Extract the [x, y] coordinate from the center of the cell holding the provided text.  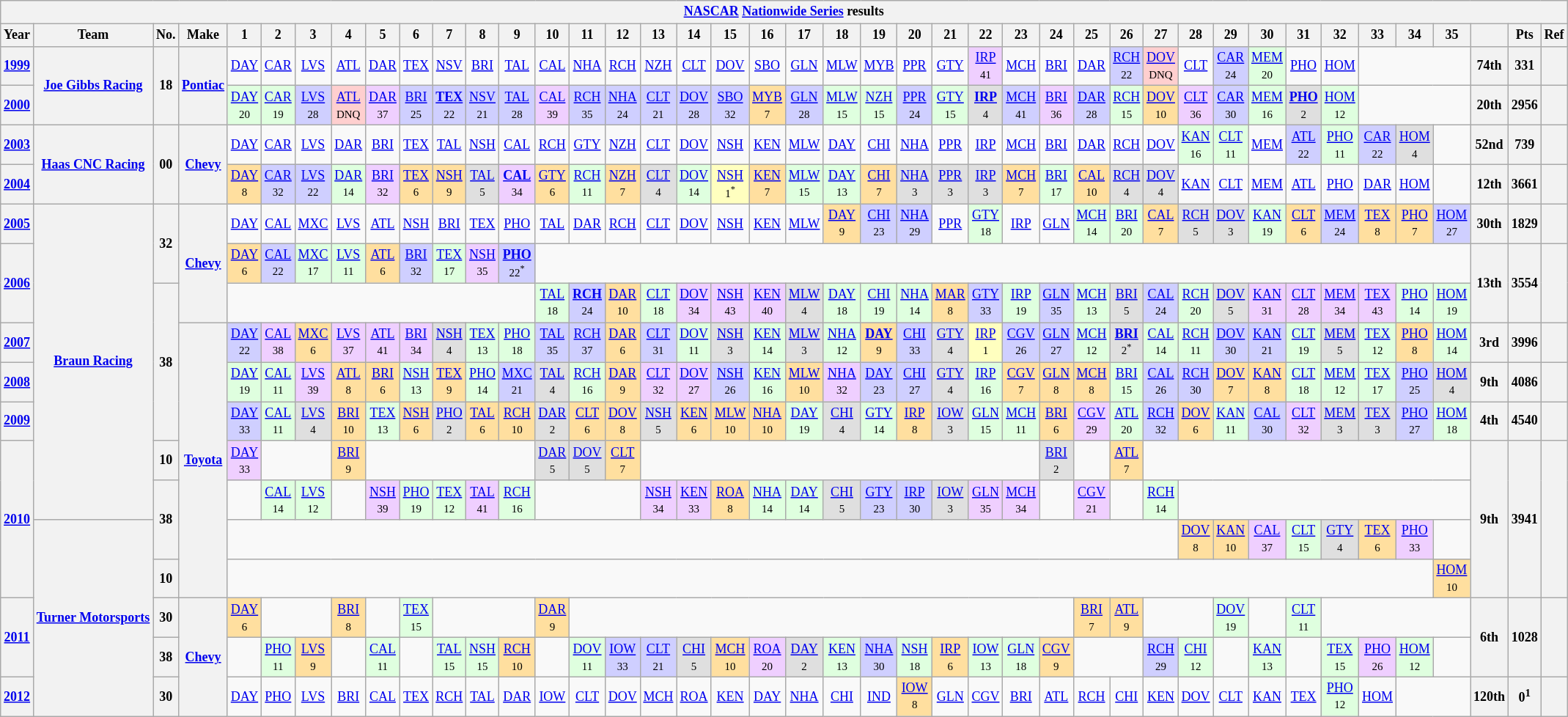
MEM24 [1340, 224]
KAN11 [1231, 422]
BRI5 [1127, 303]
TAL28 [517, 106]
ATLDNQ [349, 106]
DAR6 [622, 342]
LVS22 [313, 184]
DOV27 [694, 382]
PHO18 [517, 342]
5 [383, 35]
HOM27 [1451, 224]
9 [517, 35]
DAR5 [553, 460]
NHA32 [842, 382]
MCH41 [1021, 106]
KAN13 [1267, 658]
ATL20 [1127, 422]
CAL30 [1267, 422]
331 [1525, 66]
CLT7 [622, 460]
RCH32 [1161, 422]
IRP3 [985, 184]
MEM34 [1340, 303]
35 [1451, 35]
NHA3 [915, 184]
TEX9 [449, 382]
Toyota [204, 460]
MEM3 [1340, 422]
2008 [18, 382]
LVS28 [313, 106]
BRI34 [416, 342]
3554 [1525, 283]
739 [1525, 144]
DAY13 [842, 184]
RCH15 [1127, 106]
CAL38 [278, 342]
CHI4 [842, 422]
LVS9 [313, 658]
23 [1021, 35]
NSV21 [482, 106]
BRI17 [1057, 184]
20 [915, 35]
29 [1231, 35]
MEM5 [1340, 342]
HOM10 [1451, 578]
25 [1092, 35]
ATL7 [1127, 460]
MXC17 [313, 263]
KAN19 [1267, 224]
GTY14 [879, 422]
20th [1490, 106]
ATL8 [349, 382]
3 [313, 35]
MCH34 [1021, 500]
74th [1490, 66]
TEX3 [1378, 422]
4th [1490, 422]
CHI23 [879, 224]
DAY2 [803, 658]
6 [416, 35]
IOW13 [985, 658]
8 [482, 35]
CAR24 [1231, 66]
CLT15 [1303, 540]
MXC [313, 224]
MEM12 [1340, 382]
4086 [1525, 382]
DOV3 [1231, 224]
DAY18 [842, 303]
NSH13 [416, 382]
21 [950, 35]
IRP41 [985, 66]
2956 [1525, 106]
26 [1127, 35]
CAL37 [1267, 540]
CHI33 [915, 342]
MCH14 [1092, 224]
RCH22 [1127, 66]
Turner Motorsports [92, 618]
NSH35 [482, 263]
NHA12 [842, 342]
PHO8 [1415, 342]
2005 [18, 224]
16 [768, 35]
13th [1490, 283]
IOW33 [622, 658]
TEX43 [1378, 303]
HOM14 [1451, 342]
KAN21 [1267, 342]
MLW3 [803, 342]
CHI19 [879, 303]
NSH39 [383, 500]
CLT4 [658, 184]
NSH3 [730, 342]
TEX22 [449, 106]
DAR37 [383, 106]
BRI25 [416, 106]
MCH8 [1092, 382]
DAR10 [622, 303]
NZH15 [879, 106]
RCH14 [1161, 500]
CLT28 [1303, 303]
SBO [768, 66]
IRP1 [985, 342]
52nd [1490, 144]
MYB [879, 66]
IOW8 [915, 696]
01 [1525, 696]
HOM18 [1451, 422]
CAR19 [278, 106]
7 [449, 35]
MLW4 [803, 303]
KEN40 [768, 303]
PPR24 [915, 106]
Year [18, 35]
NASCAR Nationwide Series results [784, 12]
14 [694, 35]
IRP4 [985, 106]
ROA [694, 696]
CGV26 [1021, 342]
34 [1415, 35]
4540 [1525, 422]
IOW [553, 696]
DOV4 [1161, 184]
LVS12 [313, 500]
RCH24 [588, 303]
2000 [18, 106]
TAL6 [482, 422]
6th [1490, 638]
DAY23 [879, 382]
PHO25 [1415, 382]
CAL26 [1161, 382]
IRP6 [950, 658]
PHO26 [1378, 658]
NSH5 [658, 422]
CGV [985, 696]
KEN33 [694, 500]
NSH34 [658, 500]
DAY14 [803, 500]
1028 [1525, 638]
NSH6 [416, 422]
3661 [1525, 184]
PHO27 [1415, 422]
RCH30 [1196, 382]
GTY23 [879, 500]
ROA20 [768, 658]
DAR2 [553, 422]
RCH35 [588, 106]
KEN6 [694, 422]
CAL39 [553, 106]
CHI12 [1196, 658]
2011 [18, 638]
12 [622, 35]
CHI27 [915, 382]
ATL9 [1127, 618]
30th [1490, 224]
KEN14 [768, 342]
CGV29 [1092, 422]
GTY6 [553, 184]
3rd [1490, 342]
TEX8 [1378, 224]
IRP16 [985, 382]
DOV6 [1196, 422]
13 [658, 35]
33 [1378, 35]
PHO12 [1340, 696]
28 [1196, 35]
NSH15 [482, 658]
NSH1* [730, 184]
NHA24 [622, 106]
15 [730, 35]
CAL34 [517, 184]
2006 [18, 283]
00 [166, 164]
NSH4 [449, 342]
NHA10 [768, 422]
3996 [1525, 342]
KEN13 [842, 658]
RCH37 [588, 342]
KEN7 [768, 184]
RCH4 [1127, 184]
GLN15 [985, 422]
MXC21 [517, 382]
TAL35 [553, 342]
NHA30 [879, 658]
DOV7 [1231, 382]
CLT36 [1196, 106]
NSH26 [730, 382]
NSH43 [730, 303]
MCH13 [1092, 303]
KAN31 [1267, 303]
11 [588, 35]
HOM19 [1451, 303]
2003 [18, 144]
NSH9 [449, 184]
CAL7 [1161, 224]
27 [1161, 35]
DOV34 [694, 303]
1 [244, 35]
Make [204, 35]
SBO32 [730, 106]
Team [92, 35]
2009 [18, 422]
LVS37 [349, 342]
DOVDNQ [1161, 66]
CLT31 [658, 342]
MAR8 [950, 303]
CAL24 [1161, 303]
ATL22 [1303, 144]
ATL6 [383, 263]
Joe Gibbs Racing [92, 85]
LVS4 [313, 422]
GTY33 [985, 303]
LVS39 [313, 382]
KAN16 [1196, 144]
CGV9 [1057, 658]
CAR30 [1231, 106]
DAY20 [244, 106]
No. [166, 35]
GLN18 [1021, 658]
DAR28 [1092, 106]
Haas CNC Racing [92, 164]
KAN10 [1231, 540]
MCH10 [730, 658]
2010 [18, 519]
GLN27 [1057, 342]
NSV [449, 66]
TAL4 [553, 382]
TAL15 [449, 658]
12th [1490, 184]
1829 [1525, 224]
ATL41 [383, 342]
RCH5 [1196, 224]
Ref [1554, 35]
DOV19 [1231, 618]
TAL18 [553, 303]
17 [803, 35]
Pontiac [204, 85]
22 [985, 35]
IRP30 [915, 500]
GTY18 [985, 224]
NZH7 [622, 184]
NHA29 [915, 224]
BRI8 [349, 618]
BRI20 [1127, 224]
PHO22* [517, 263]
CAL22 [278, 263]
MCH11 [1021, 422]
Braun Racing [92, 361]
DOV30 [1231, 342]
CHI7 [879, 184]
NSH18 [915, 658]
TAL5 [482, 184]
CGV7 [1021, 382]
IND [879, 696]
2004 [18, 184]
DOV14 [694, 184]
19 [879, 35]
BRI7 [1092, 618]
CLT19 [1303, 342]
2012 [18, 696]
MXC6 [313, 342]
RCH20 [1196, 303]
GLN8 [1057, 382]
IRP19 [1021, 303]
BRI9 [349, 460]
BRI10 [349, 422]
DAY8 [244, 184]
LVS11 [349, 263]
DAR14 [349, 184]
PHO33 [1415, 540]
Pts [1525, 35]
BRI15 [1127, 382]
GLN28 [803, 106]
DAY22 [244, 342]
31 [1303, 35]
BRI2 [1057, 460]
PHO7 [1415, 224]
2007 [18, 342]
MCH7 [1021, 184]
MEM16 [1267, 106]
KEN16 [768, 382]
GTY15 [950, 106]
CAR32 [278, 184]
MYB7 [768, 106]
CAR22 [1378, 144]
2 [278, 35]
BRI2* [1127, 342]
3941 [1525, 519]
DOV10 [1161, 106]
PPR3 [950, 184]
24 [1057, 35]
IRP8 [915, 422]
4 [349, 35]
CAL10 [1092, 184]
BRI36 [1057, 106]
1999 [18, 66]
DOV28 [694, 106]
MEM20 [1267, 66]
TAL41 [482, 500]
RCH29 [1161, 658]
CGV21 [1092, 500]
ROA8 [730, 500]
PHO19 [416, 500]
MCH12 [1092, 342]
120th [1490, 696]
KAN8 [1267, 382]
